Extract the (x, y) coordinate from the center of the cell holding the provided text.  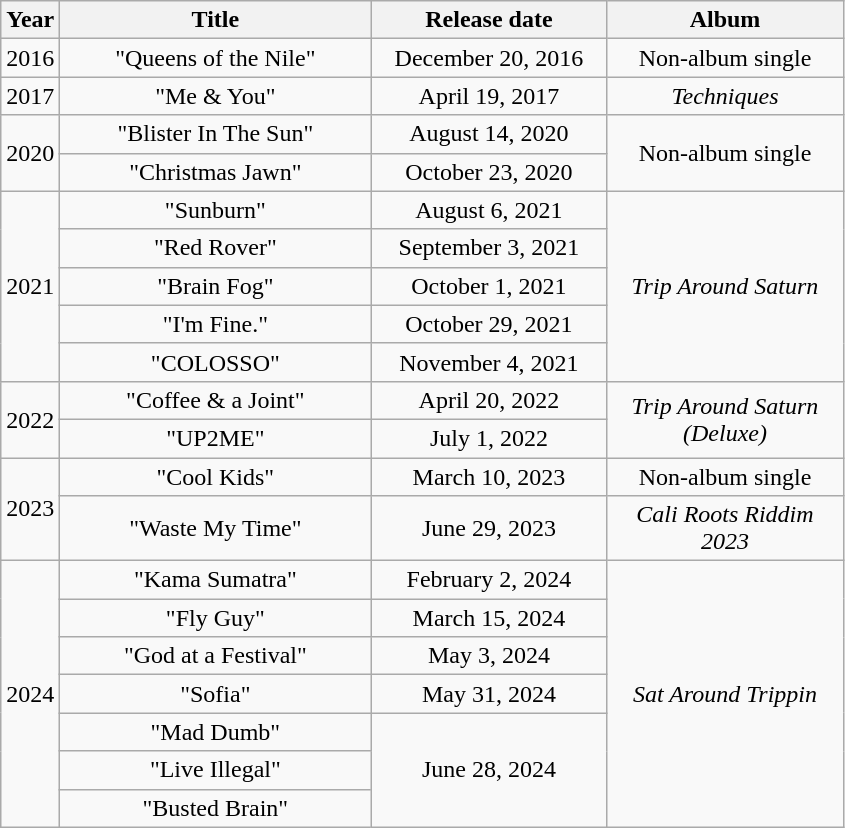
December 20, 2016 (489, 58)
2024 (30, 694)
Year (30, 20)
Title (216, 20)
October 23, 2020 (489, 172)
August 6, 2021 (489, 210)
August 14, 2020 (489, 134)
"UP2ME" (216, 438)
"Fly Guy" (216, 618)
May 3, 2024 (489, 656)
"COLOSSO" (216, 362)
Techniques (725, 96)
"Waste My Time" (216, 528)
"God at a Festival" (216, 656)
April 20, 2022 (489, 400)
"Cool Kids" (216, 477)
"Sofia" (216, 694)
Release date (489, 20)
"I'm Fine." (216, 324)
"Busted Brain" (216, 808)
2017 (30, 96)
July 1, 2022 (489, 438)
"Brain Fog" (216, 286)
2020 (30, 153)
Sat Around Trippin (725, 694)
2021 (30, 286)
June 28, 2024 (489, 770)
October 1, 2021 (489, 286)
"Queens of the Nile" (216, 58)
Album (725, 20)
June 29, 2023 (489, 528)
"Red Rover" (216, 248)
"Christmas Jawn" (216, 172)
Trip Around Saturn (725, 286)
September 3, 2021 (489, 248)
Cali Roots Riddim 2023 (725, 528)
October 29, 2021 (489, 324)
"Coffee & a Joint" (216, 400)
March 15, 2024 (489, 618)
Trip Around Saturn (Deluxe) (725, 419)
2016 (30, 58)
"Kama Sumatra" (216, 580)
"Blister In The Sun" (216, 134)
"Sunburn" (216, 210)
February 2, 2024 (489, 580)
November 4, 2021 (489, 362)
2022 (30, 419)
2023 (30, 510)
"Me & You" (216, 96)
"Mad Dumb" (216, 732)
"Live Illegal" (216, 770)
March 10, 2023 (489, 477)
April 19, 2017 (489, 96)
May 31, 2024 (489, 694)
